For the text-containing cell, return its midpoint in (x, y) coordinate format. 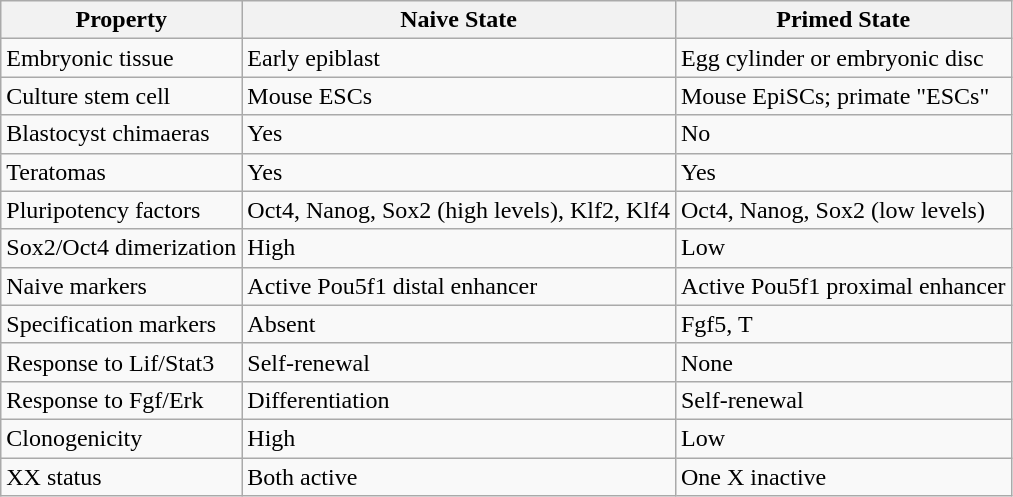
Sox2/Oct4 dimerization (122, 248)
Early epiblast (459, 58)
Absent (459, 324)
Oct4, Nanog, Sox2 (high levels), Klf2, Klf4 (459, 210)
Active Pou5f1 proximal enhancer (843, 286)
Response to Fgf/Erk (122, 400)
Mouse ESCs (459, 96)
One X inactive (843, 477)
Culture stem cell (122, 96)
Embryonic tissue (122, 58)
Teratomas (122, 172)
Oct4, Nanog, Sox2 (low levels) (843, 210)
XX status (122, 477)
Specification markers (122, 324)
Property (122, 20)
No (843, 134)
Naive markers (122, 286)
Naive State (459, 20)
Response to Lif/Stat3 (122, 362)
Active Pou5f1 distal enhancer (459, 286)
Fgf5, T (843, 324)
Egg cylinder or embryonic disc (843, 58)
Primed State (843, 20)
Both active (459, 477)
None (843, 362)
Differentiation (459, 400)
Pluripotency factors (122, 210)
Blastocyst chimaeras (122, 134)
Clonogenicity (122, 438)
Mouse EpiSCs; primate "ESCs" (843, 96)
